Output the (x, y) coordinate of the center of the cell containing the given text.  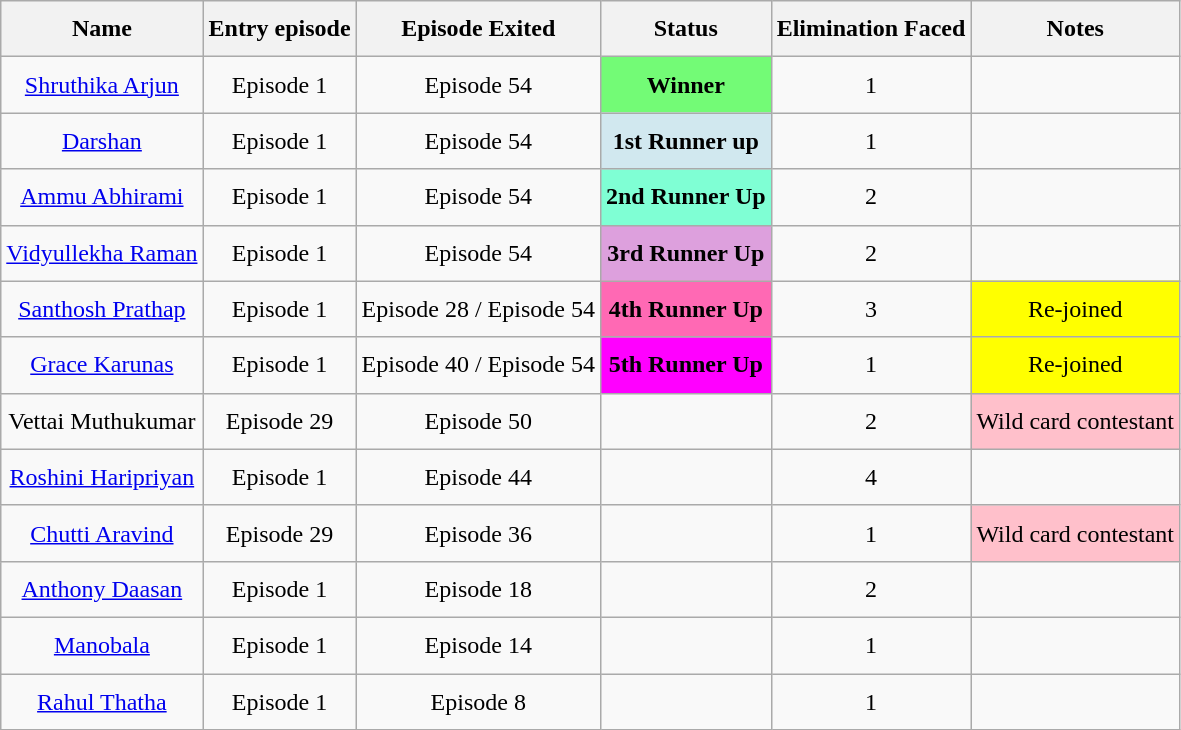
Roshini Haripriyan (102, 477)
Winner (686, 85)
Episode Exited (478, 29)
Episode 8 (478, 702)
Ammu Abhirami (102, 197)
Shruthika Arjun (102, 85)
Vettai Muthukumar (102, 421)
Episode 18 (478, 589)
Manobala (102, 645)
4th Runner Up (686, 309)
Darshan (102, 141)
Chutti Aravind (102, 533)
2nd Runner Up (686, 197)
3 (871, 309)
Santhosh Prathap (102, 309)
Elimination Faced (871, 29)
Grace Karunas (102, 365)
Anthony Daasan (102, 589)
Vidyullekha Raman (102, 253)
Rahul Thatha (102, 702)
4 (871, 477)
Episode 40 / Episode 54 (478, 365)
Name (102, 29)
3rd Runner Up (686, 253)
Episode 28 / Episode 54 (478, 309)
Episode 14 (478, 645)
Episode 50 (478, 421)
Status (686, 29)
Entry episode (280, 29)
5th Runner Up (686, 365)
Episode 44 (478, 477)
Episode 36 (478, 533)
Notes (1076, 29)
1st Runner up (686, 141)
